Capture the cell that displays the provided text and extract its (x, y) central coordinate. 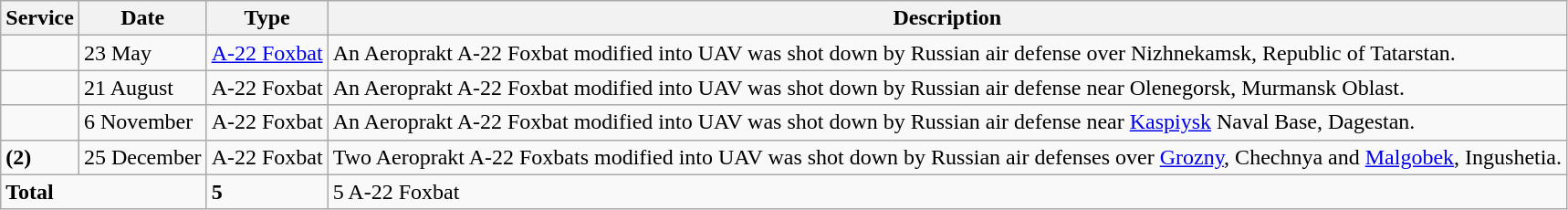
6 November (142, 122)
5 A-22 Foxbat (947, 192)
23 May (142, 53)
Description (947, 18)
Total (104, 192)
Type (267, 18)
Date (142, 18)
5 (267, 192)
Service (40, 18)
25 December (142, 157)
21 August (142, 88)
An Aeroprakt A-22 Foxbat modified into UAV was shot down by Russian air defense near Olenegorsk, Murmansk Oblast. (947, 88)
Two Aeroprakt A-22 Foxbats modified into UAV was shot down by Russian air defenses over Grozny, Chechnya and Malgobek, Ingushetia. (947, 157)
An Aeroprakt A-22 Foxbat modified into UAV was shot down by Russian air defense near Kaspiysk Naval Base, Dagestan. (947, 122)
An Aeroprakt A-22 Foxbat modified into UAV was shot down by Russian air defense over Nizhnekamsk, Republic of Tatarstan. (947, 53)
(2) (40, 157)
